Scan for the cell matching the given text and deliver its (X, Y) coordinate at center. 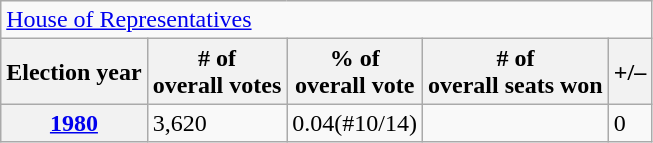
+/– (630, 72)
House of Representatives (326, 20)
% ofoverall vote (355, 72)
3,620 (217, 123)
# ofoverall votes (217, 72)
0 (630, 123)
Election year (74, 72)
0.04(#10/14) (355, 123)
1980 (74, 123)
# ofoverall seats won (516, 72)
